Search for the cell housing the specified text and yield its [X, Y] center coordinate. 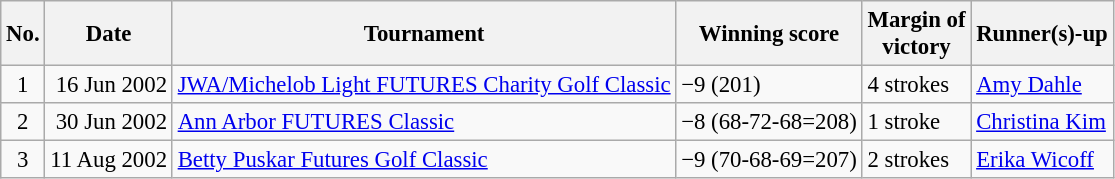
16 Jun 2002 [108, 85]
30 Jun 2002 [108, 122]
Runner(s)-up [1042, 34]
−9 (201) [769, 85]
3 [23, 160]
2 strokes [916, 160]
Winning score [769, 34]
Christina Kim [1042, 122]
Amy Dahle [1042, 85]
11 Aug 2002 [108, 160]
Betty Puskar Futures Golf Classic [424, 160]
−8 (68-72-68=208) [769, 122]
Tournament [424, 34]
Erika Wicoff [1042, 160]
No. [23, 34]
Margin ofvictory [916, 34]
−9 (70-68-69=207) [769, 160]
2 [23, 122]
Date [108, 34]
4 strokes [916, 85]
1 stroke [916, 122]
1 [23, 85]
JWA/Michelob Light FUTURES Charity Golf Classic [424, 85]
Ann Arbor FUTURES Classic [424, 122]
